Identify which cell holds the provided text, then report its (x, y) central coordinate. 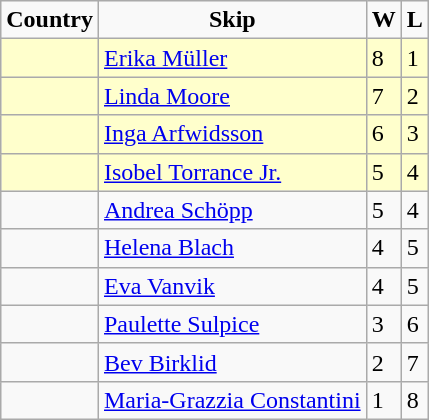
Helena Blach (232, 248)
Erika Müller (232, 58)
Bev Birklid (232, 362)
Eva Vanvik (232, 286)
Inga Arfwidsson (232, 134)
Skip (232, 20)
Maria-Grazzia Constantini (232, 400)
Country (50, 20)
W (384, 20)
Linda Moore (232, 96)
Isobel Torrance Jr. (232, 172)
L (414, 20)
Paulette Sulpice (232, 324)
Andrea Schöpp (232, 210)
